Search for the cell housing the specified text and yield its (x, y) center coordinate. 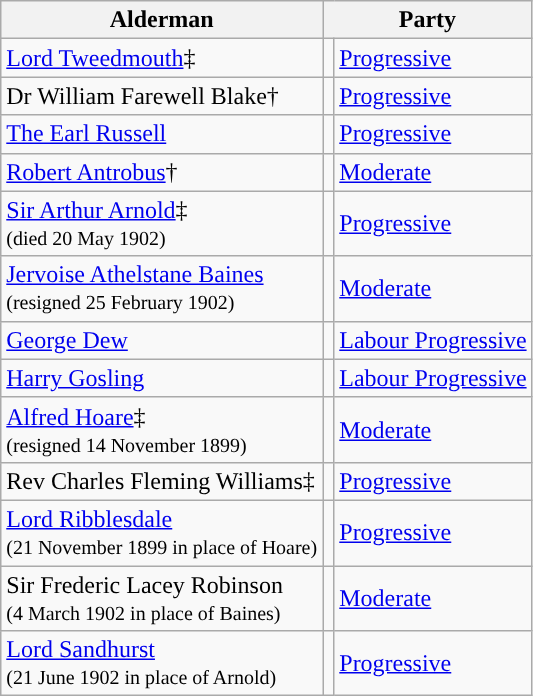
Sir Frederic Lacey Robinson(4 March 1902 in place of Baines) (162, 598)
The Earl Russell (162, 134)
Lord Sandhurst(21 June 1902 in place of Arnold) (162, 664)
Robert Antrobus† (162, 172)
Lord Tweedmouth‡ (162, 58)
Party (428, 20)
Sir Arthur Arnold‡(died 20 May 1902) (162, 224)
Alderman (162, 20)
Alfred Hoare‡(resigned 14 November 1899) (162, 430)
Jervoise Athelstane Baines(resigned 25 February 1902) (162, 288)
George Dew (162, 340)
Rev Charles Fleming Williams‡ (162, 481)
Dr William Farewell Blake† (162, 96)
Lord Ribblesdale(21 November 1899 in place of Hoare) (162, 532)
Harry Gosling (162, 378)
